Capture the cell that displays the provided text and extract its [x, y] central coordinate. 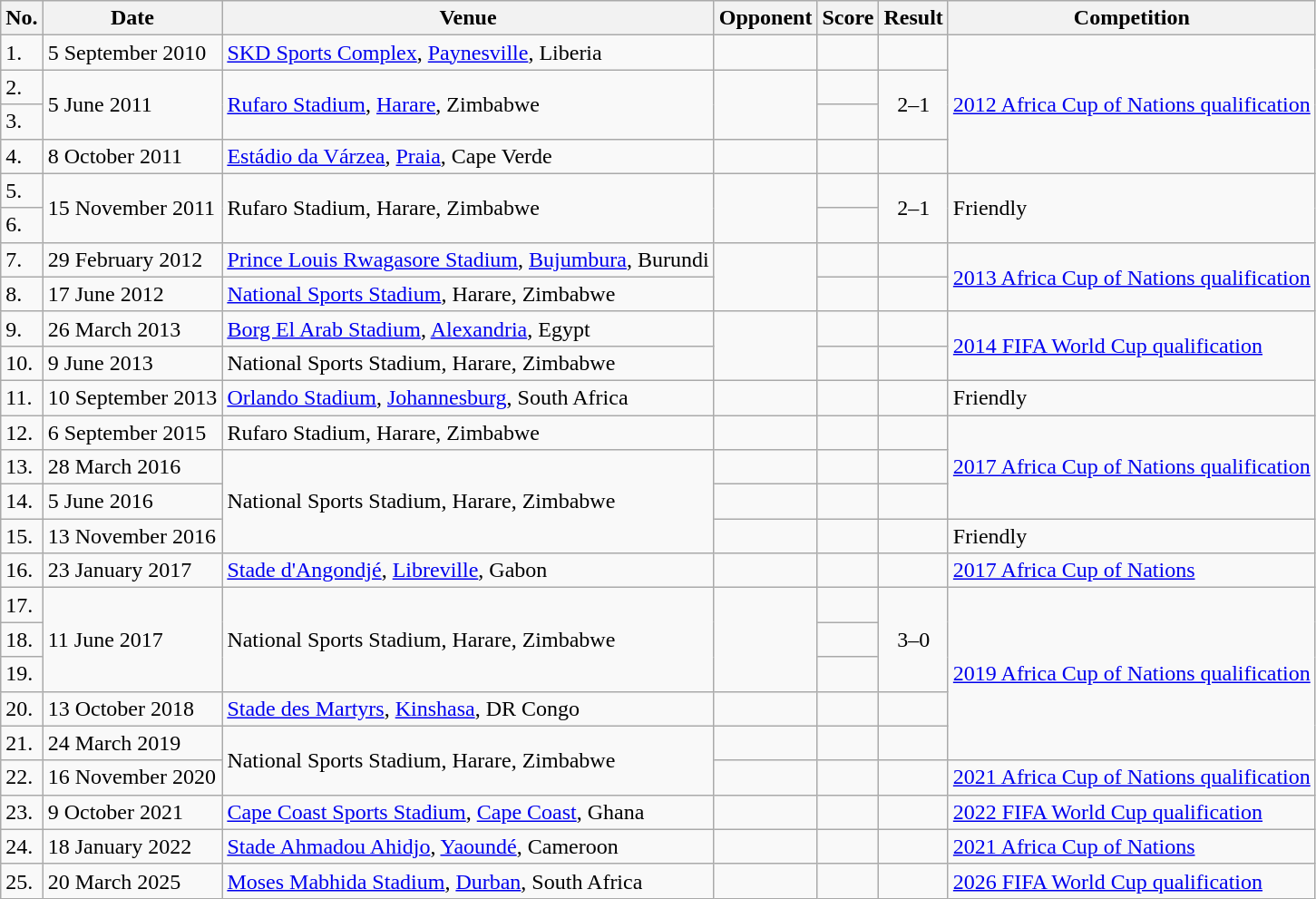
18. [22, 640]
Venue [468, 18]
Score [848, 18]
3–0 [913, 640]
20 March 2025 [132, 881]
Stade Ahmadou Ahidjo, Yaoundé, Cameroon [468, 846]
21. [22, 743]
24. [22, 846]
SKD Sports Complex, Paynesville, Liberia [468, 53]
9 October 2021 [132, 812]
20. [22, 708]
1. [22, 53]
9 June 2013 [132, 363]
17 June 2012 [132, 294]
13 November 2016 [132, 536]
13. [22, 467]
5 June 2016 [132, 502]
19. [22, 674]
13 October 2018 [132, 708]
11. [22, 397]
23. [22, 812]
Orlando Stadium, Johannesburg, South Africa [468, 397]
Borg El Arab Stadium, Alexandria, Egypt [468, 328]
8 October 2011 [132, 156]
6. [22, 225]
17. [22, 605]
Date [132, 18]
28 March 2016 [132, 467]
18 January 2022 [132, 846]
Stade des Martyrs, Kinshasa, DR Congo [468, 708]
2021 Africa Cup of Nations [1132, 846]
2014 FIFA World Cup qualification [1132, 346]
5 September 2010 [132, 53]
Estádio da Várzea, Praia, Cape Verde [468, 156]
Opponent [765, 18]
2012 Africa Cup of Nations qualification [1132, 104]
12. [22, 433]
29 February 2012 [132, 259]
24 March 2019 [132, 743]
4. [22, 156]
22. [22, 777]
2017 Africa Cup of Nations [1132, 571]
2021 Africa Cup of Nations qualification [1132, 777]
10. [22, 363]
7. [22, 259]
8. [22, 294]
23 January 2017 [132, 571]
2017 Africa Cup of Nations qualification [1132, 467]
3. [22, 122]
2022 FIFA World Cup qualification [1132, 812]
9. [22, 328]
15 November 2011 [132, 208]
2. [22, 87]
26 March 2013 [132, 328]
5 June 2011 [132, 104]
11 June 2017 [132, 640]
16. [22, 571]
Competition [1132, 18]
10 September 2013 [132, 397]
16 November 2020 [132, 777]
2013 Africa Cup of Nations qualification [1132, 277]
Stade d'Angondjé, Libreville, Gabon [468, 571]
5. [22, 191]
Prince Louis Rwagasore Stadium, Bujumbura, Burundi [468, 259]
14. [22, 502]
15. [22, 536]
Result [913, 18]
6 September 2015 [132, 433]
2026 FIFA World Cup qualification [1132, 881]
Cape Coast Sports Stadium, Cape Coast, Ghana [468, 812]
2019 Africa Cup of Nations qualification [1132, 674]
Moses Mabhida Stadium, Durban, South Africa [468, 881]
No. [22, 18]
25. [22, 881]
